From the cell containing the given text, extract its center point as (X, Y) coordinate. 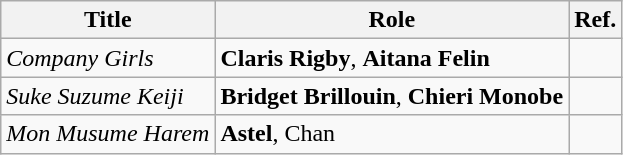
Title (108, 20)
Company Girls (108, 58)
Suke Suzume Keiji (108, 96)
Mon Musume Harem (108, 134)
Claris Rigby, Aitana Felin (392, 58)
Ref. (596, 20)
Role (392, 20)
Bridget Brillouin, Chieri Monobe (392, 96)
Astel, Chan (392, 134)
